Find where the given text appears and provide that cell's center as (x, y) coordinate. 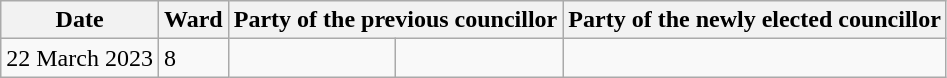
22 March 2023 (80, 58)
Party of the previous councillor (396, 20)
Party of the newly elected councillor (755, 20)
8 (193, 58)
Date (80, 20)
Ward (193, 20)
